Identify which cell holds the provided text, then report its [X, Y] central coordinate. 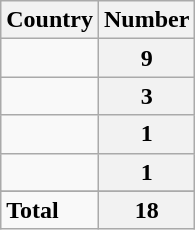
18 [146, 210]
Total [50, 210]
9 [146, 58]
Country [50, 20]
3 [146, 96]
Number [146, 20]
